Capture the cell that displays the provided text and extract its [x, y] central coordinate. 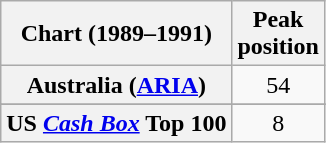
54 [278, 85]
Australia (ARIA) [116, 85]
8 [278, 123]
Chart (1989–1991) [116, 34]
Peakposition [278, 34]
US Cash Box Top 100 [116, 123]
